Detect which cell encompasses the target text, then output its [x, y] center coordinate. 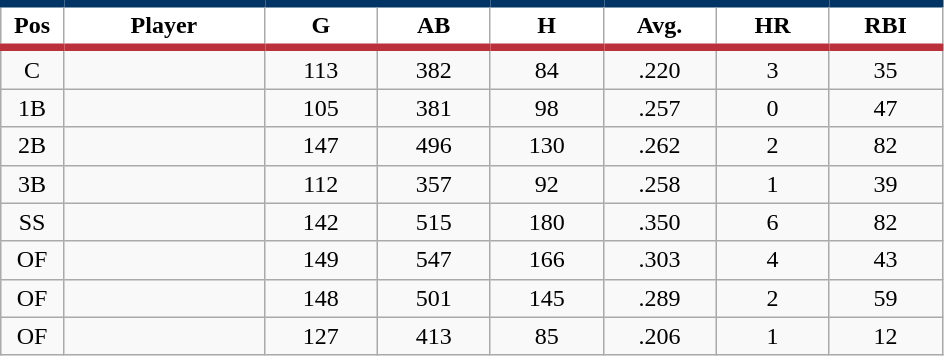
47 [886, 108]
166 [546, 260]
501 [434, 298]
.220 [660, 68]
.258 [660, 184]
112 [320, 184]
H [546, 26]
127 [320, 336]
0 [772, 108]
59 [886, 298]
147 [320, 146]
98 [546, 108]
547 [434, 260]
SS [32, 222]
RBI [886, 26]
180 [546, 222]
85 [546, 336]
Avg. [660, 26]
84 [546, 68]
496 [434, 146]
.257 [660, 108]
.262 [660, 146]
Player [164, 26]
382 [434, 68]
35 [886, 68]
381 [434, 108]
2B [32, 146]
149 [320, 260]
HR [772, 26]
.303 [660, 260]
.289 [660, 298]
92 [546, 184]
AB [434, 26]
113 [320, 68]
357 [434, 184]
6 [772, 222]
39 [886, 184]
G [320, 26]
12 [886, 336]
C [32, 68]
Pos [32, 26]
3B [32, 184]
3 [772, 68]
148 [320, 298]
43 [886, 260]
.350 [660, 222]
4 [772, 260]
413 [434, 336]
142 [320, 222]
130 [546, 146]
145 [546, 298]
105 [320, 108]
1B [32, 108]
515 [434, 222]
.206 [660, 336]
